Find where the given text appears and provide that cell's center as (x, y) coordinate. 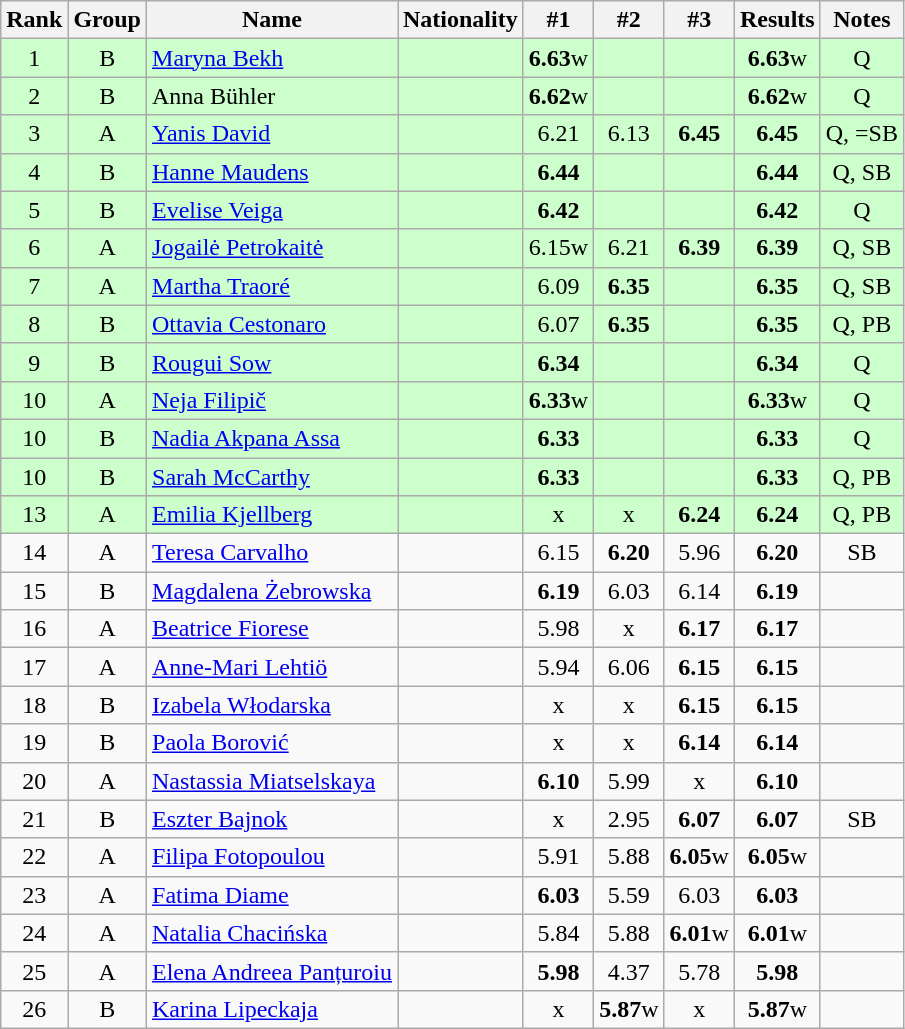
Magdalena Żebrowska (272, 591)
Rank (34, 20)
8 (34, 324)
Eszter Bajnok (272, 819)
Jogailė Petrokaitė (272, 248)
16 (34, 629)
Results (777, 20)
26 (34, 1009)
Karina Lipeckaja (272, 1009)
23 (34, 895)
Notes (862, 20)
15 (34, 591)
6.06 (629, 667)
Hanne Maudens (272, 172)
5 (34, 210)
Paola Borović (272, 743)
Natalia Chacińska (272, 933)
Rougui Sow (272, 362)
19 (34, 743)
6.09 (558, 286)
2.95 (629, 819)
18 (34, 705)
1 (34, 58)
Elena Andreea Panțuroiu (272, 971)
Q, =SB (862, 134)
Evelise Veiga (272, 210)
5.59 (629, 895)
#2 (629, 20)
Group (108, 20)
4 (34, 172)
Anne-Mari Lehtiö (272, 667)
Neja Filipič (272, 400)
6.15w (558, 248)
Martha Traoré (272, 286)
Fatima Diame (272, 895)
Nastassia Miatselskaya (272, 781)
22 (34, 857)
Name (272, 20)
Maryna Bekh (272, 58)
5.99 (629, 781)
5.96 (699, 553)
#3 (699, 20)
13 (34, 515)
5.84 (558, 933)
2 (34, 96)
#1 (558, 20)
7 (34, 286)
Emilia Kjellberg (272, 515)
Ottavia Cestonaro (272, 324)
3 (34, 134)
17 (34, 667)
9 (34, 362)
6.13 (629, 134)
4.37 (629, 971)
24 (34, 933)
14 (34, 553)
Nationality (461, 20)
Sarah McCarthy (272, 477)
Yanis David (272, 134)
5.94 (558, 667)
Filipa Fotopoulou (272, 857)
6 (34, 248)
Beatrice Fiorese (272, 629)
5.78 (699, 971)
Anna Bühler (272, 96)
20 (34, 781)
5.91 (558, 857)
Teresa Carvalho (272, 553)
21 (34, 819)
Izabela Włodarska (272, 705)
Nadia Akpana Assa (272, 438)
25 (34, 971)
